Detect which cell encompasses the target text, then output its [X, Y] center coordinate. 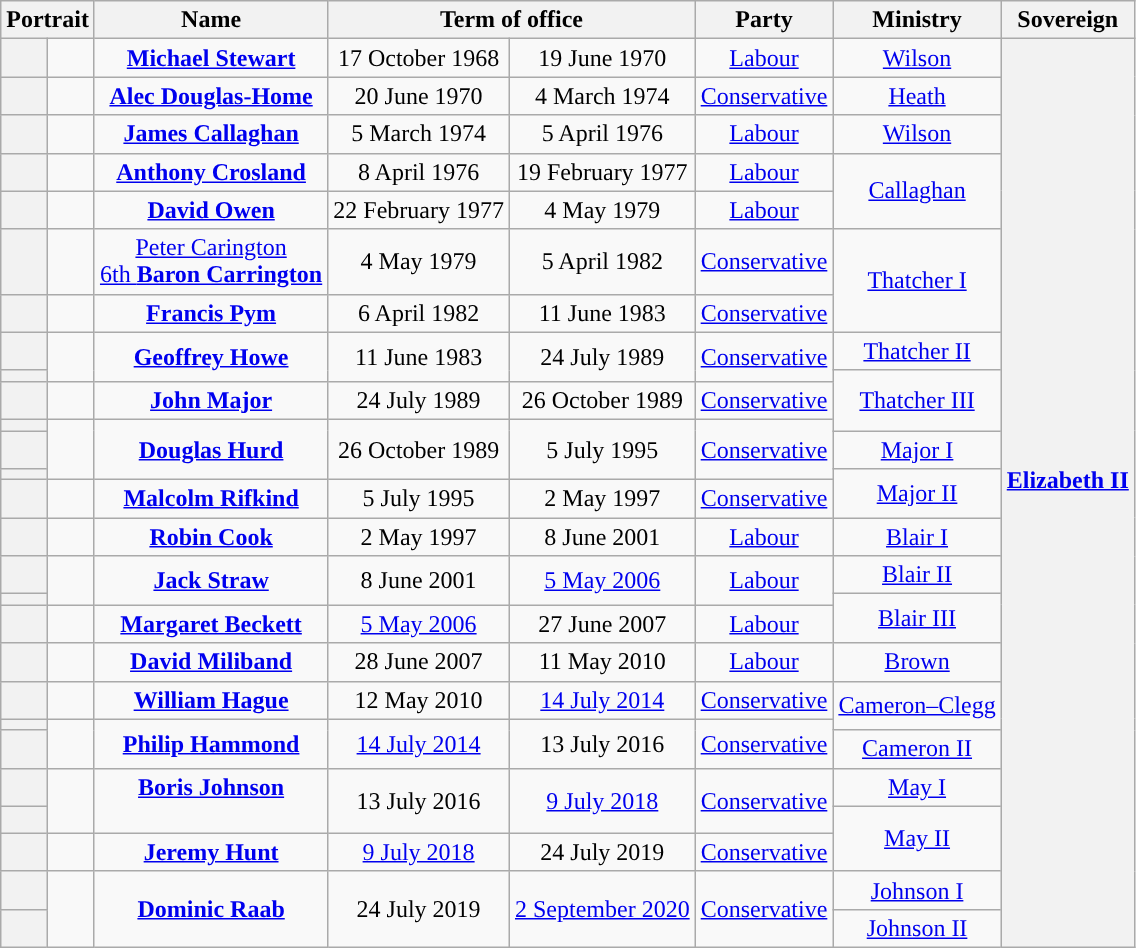
5 April 1976 [602, 134]
Francis Pym [210, 313]
James Callaghan [210, 134]
4 March 1974 [602, 96]
Johnson II [917, 928]
Alec Douglas-Home [210, 96]
Elizabeth II [1068, 494]
6 April 1982 [419, 313]
Philip Hammond [210, 744]
Heath [917, 96]
27 June 2007 [602, 624]
Blair II [917, 575]
Boris Johnson [210, 800]
19 February 1977 [602, 172]
Thatcher II [917, 351]
Peter Carington6th Baron Carrington [210, 262]
19 June 1970 [602, 58]
8 April 1976 [419, 172]
20 June 1970 [419, 96]
Anthony Crosland [210, 172]
2 September 2020 [602, 909]
Sovereign [1068, 20]
William Hague [210, 700]
Dominic Raab [210, 909]
Major I [917, 449]
Major II [917, 494]
Term of office [512, 20]
Thatcher I [917, 280]
Callaghan [917, 191]
Blair I [917, 537]
John Major [210, 400]
11 May 2010 [602, 662]
Robin Cook [210, 537]
Brown [917, 662]
17 October 1968 [419, 58]
Name [210, 20]
David Owen [210, 210]
May I [917, 787]
22 February 1977 [419, 210]
Cameron–Clegg [917, 706]
Cameron II [917, 749]
5 April 1982 [602, 262]
Portrait [48, 20]
Jack Straw [210, 580]
Ministry [917, 20]
5 March 1974 [419, 134]
12 May 2010 [419, 700]
Geoffrey Howe [210, 356]
David Miliband [210, 662]
Michael Stewart [210, 58]
May II [917, 838]
Blair III [917, 618]
Malcolm Rifkind [210, 499]
28 June 2007 [419, 662]
Douglas Hurd [210, 449]
Jeremy Hunt [210, 852]
Party [764, 20]
Thatcher III [917, 400]
Johnson I [917, 890]
Margaret Beckett [210, 624]
